Output the [x, y] coordinate of the center of the cell containing the given text.  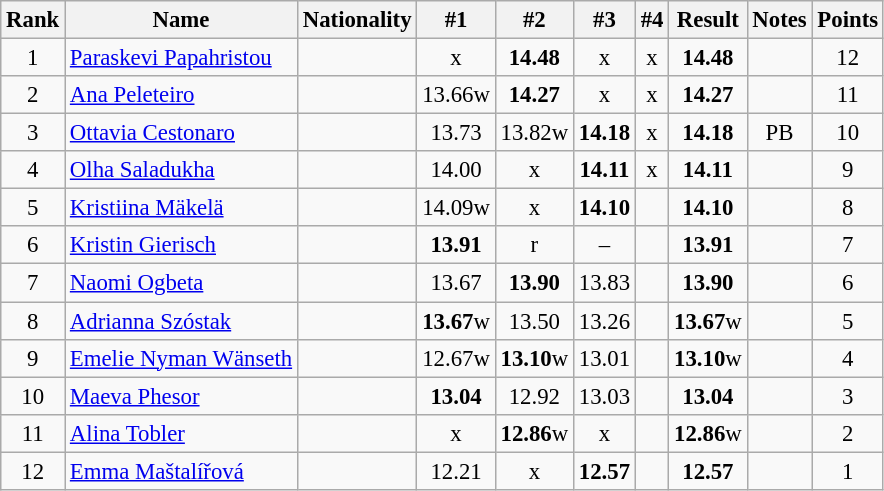
Ana Peleteiro [182, 95]
12.92 [534, 396]
PB [780, 133]
Adrianna Szóstak [182, 321]
Paraskevi Papahristou [182, 58]
r [534, 245]
Kristin Gierisch [182, 245]
13.67 [456, 283]
Kristiina Mäkelä [182, 208]
Emma Maštalířová [182, 471]
Rank [33, 20]
Name [182, 20]
13.66w [456, 95]
Emelie Nyman Wänseth [182, 358]
– [604, 245]
12.21 [456, 471]
13.03 [604, 396]
Maeva Phesor [182, 396]
Result [708, 20]
13.73 [456, 133]
Naomi Ogbeta [182, 283]
13.26 [604, 321]
Olha Saladukha [182, 170]
14.00 [456, 170]
13.01 [604, 358]
Points [848, 20]
Nationality [356, 20]
13.83 [604, 283]
#4 [652, 20]
13.50 [534, 321]
#1 [456, 20]
13.82w [534, 133]
#3 [604, 20]
Alina Tobler [182, 433]
14.09w [456, 208]
Ottavia Cestonaro [182, 133]
Notes [780, 20]
#2 [534, 20]
12.67w [456, 358]
